Return the (x, y) coordinate for the center point of the cell that contains the specified text.  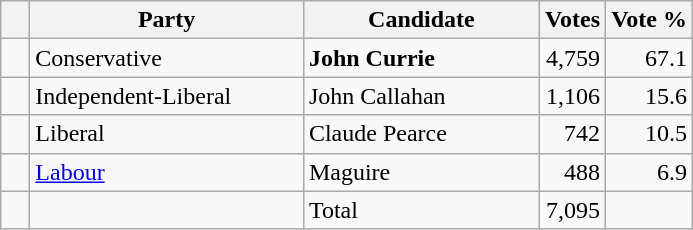
Candidate (421, 20)
Labour (167, 172)
15.6 (650, 96)
John Currie (421, 58)
Total (421, 210)
Claude Pearce (421, 134)
Liberal (167, 134)
742 (572, 134)
4,759 (572, 58)
Maguire (421, 172)
10.5 (650, 134)
6.9 (650, 172)
John Callahan (421, 96)
Party (167, 20)
488 (572, 172)
Vote % (650, 20)
Independent-Liberal (167, 96)
7,095 (572, 210)
67.1 (650, 58)
1,106 (572, 96)
Conservative (167, 58)
Votes (572, 20)
